Output the (x, y) coordinate of the center of the cell containing the given text.  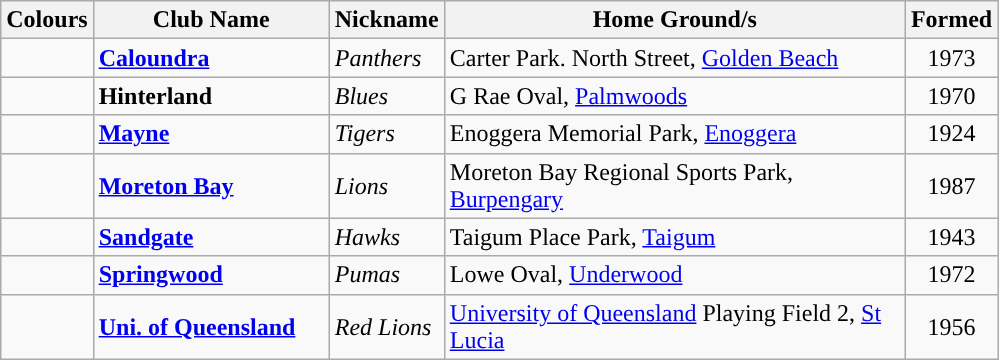
Sandgate (211, 237)
Hawks (386, 237)
1972 (951, 275)
Club Name (211, 20)
Uni. of Queensland (211, 326)
Carter Park. North Street, Golden Beach (674, 58)
Formed (951, 20)
Panthers (386, 58)
Hinterland (211, 96)
Moreton Bay (211, 186)
1973 (951, 58)
Mayne (211, 134)
Lowe Oval, Underwood (674, 275)
University of Queensland Playing Field 2, St Lucia (674, 326)
Pumas (386, 275)
1924 (951, 134)
Lions (386, 186)
Moreton Bay Regional Sports Park, Burpengary (674, 186)
Caloundra (211, 58)
Home Ground/s (674, 20)
1956 (951, 326)
1970 (951, 96)
Colours (47, 20)
Nickname (386, 20)
Springwood (211, 275)
Tigers (386, 134)
1943 (951, 237)
Taigum Place Park, Taigum (674, 237)
1987 (951, 186)
Red Lions (386, 326)
Enoggera Memorial Park, Enoggera (674, 134)
G Rae Oval, Palmwoods (674, 96)
Blues (386, 96)
